Pinpoint the cell where the given text exists, returning its [x, y] midpoint coordinate. 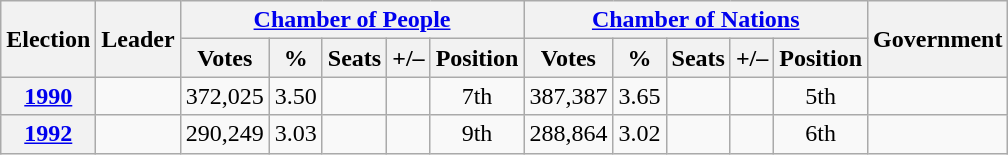
Chamber of Nations [696, 20]
1992 [48, 134]
288,864 [568, 134]
6th [821, 134]
Chamber of People [352, 20]
5th [821, 96]
3.50 [296, 96]
Leader [138, 39]
1990 [48, 96]
372,025 [224, 96]
Government [938, 39]
Election [48, 39]
3.65 [640, 96]
7th [477, 96]
3.02 [640, 134]
387,387 [568, 96]
290,249 [224, 134]
3.03 [296, 134]
9th [477, 134]
